For the text-containing cell, return its midpoint in (x, y) coordinate format. 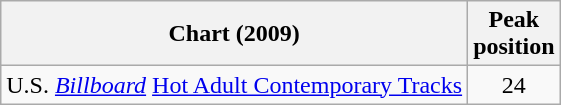
Chart (2009) (234, 34)
Peak position (514, 34)
U.S. Billboard Hot Adult Contemporary Tracks (234, 85)
24 (514, 85)
